Detect which cell encompasses the target text, then output its (X, Y) center coordinate. 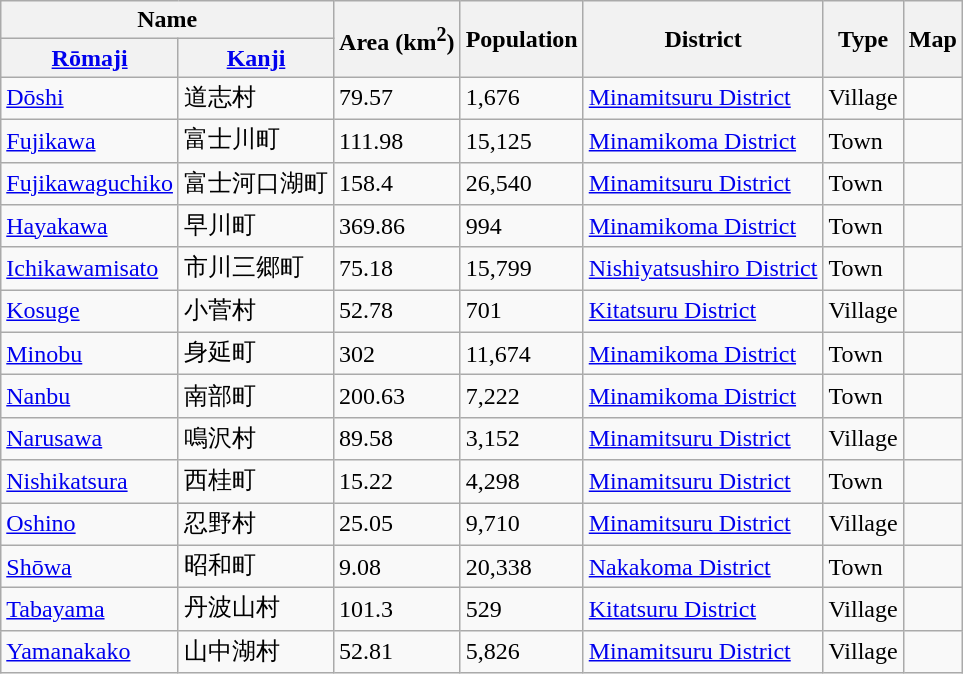
Type (863, 39)
15.22 (398, 482)
Oshino (90, 524)
200.63 (398, 396)
5,826 (522, 652)
701 (522, 312)
25.05 (398, 524)
Shōwa (90, 566)
Name (168, 20)
Hayakawa (90, 226)
529 (522, 610)
早川町 (256, 226)
Nakakoma District (703, 566)
Fujikawaguchiko (90, 184)
丹波山村 (256, 610)
15,799 (522, 268)
4,298 (522, 482)
山中湖村 (256, 652)
Nishikatsura (90, 482)
Kanji (256, 58)
1,676 (522, 98)
Dōshi (90, 98)
26,540 (522, 184)
Area (km2) (398, 39)
Ichikawamisato (90, 268)
7,222 (522, 396)
3,152 (522, 438)
994 (522, 226)
52.81 (398, 652)
9,710 (522, 524)
Map (932, 39)
Narusawa (90, 438)
9.08 (398, 566)
西桂町 (256, 482)
富士川町 (256, 140)
75.18 (398, 268)
Tabayama (90, 610)
Kosuge (90, 312)
身延町 (256, 354)
市川三郷町 (256, 268)
111.98 (398, 140)
Fujikawa (90, 140)
Nanbu (90, 396)
158.4 (398, 184)
District (703, 39)
昭和町 (256, 566)
南部町 (256, 396)
小菅村 (256, 312)
11,674 (522, 354)
忍野村 (256, 524)
79.57 (398, 98)
道志村 (256, 98)
鳴沢村 (256, 438)
369.86 (398, 226)
Rōmaji (90, 58)
20,338 (522, 566)
52.78 (398, 312)
富士河口湖町 (256, 184)
101.3 (398, 610)
Nishiyatsushiro District (703, 268)
302 (398, 354)
89.58 (398, 438)
Population (522, 39)
15,125 (522, 140)
Yamanakako (90, 652)
Minobu (90, 354)
